Extract the (x, y) coordinate from the center of the cell holding the provided text.  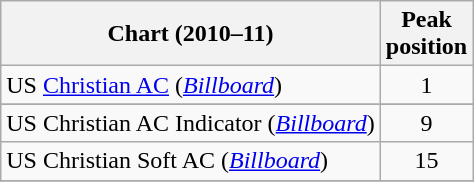
9 (426, 123)
1 (426, 85)
Peak position (426, 34)
US Christian AC (Billboard) (191, 85)
15 (426, 161)
Chart (2010–11) (191, 34)
US Christian AC Indicator (Billboard) (191, 123)
US Christian Soft AC (Billboard) (191, 161)
